Extract the [X, Y] coordinate from the center of the cell holding the provided text.  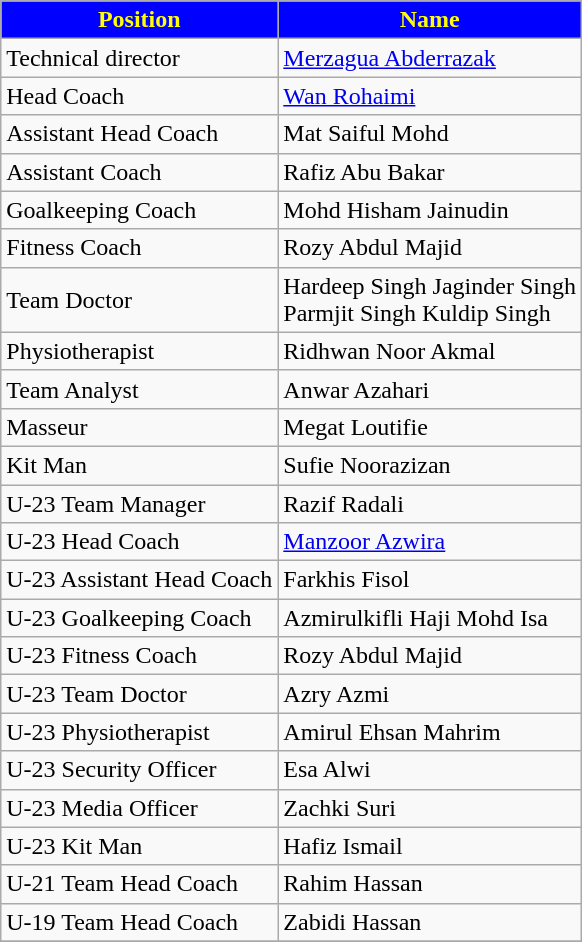
Razif Radali [430, 503]
Assistant Head Coach [140, 134]
Mat Saiful Mohd [430, 134]
Manzoor Azwira [430, 542]
Megat Loutifie [430, 427]
U-23 Goalkeeping Coach [140, 618]
Team Analyst [140, 389]
Goalkeeping Coach [140, 210]
Amirul Ehsan Mahrim [430, 732]
Mohd Hisham Jainudin [430, 210]
Physiotherapist [140, 351]
Merzagua Abderrazak [430, 58]
Fitness Coach [140, 248]
Hardeep Singh Jaginder Singh Parmjit Singh Kuldip Singh [430, 300]
Farkhis Fisol [430, 580]
Zabidi Hassan [430, 922]
U-19 Team Head Coach [140, 922]
Rafiz Abu Bakar [430, 172]
Kit Man [140, 465]
Rahim Hassan [430, 884]
U-23 Kit Man [140, 846]
Anwar Azahari [430, 389]
U-23 Fitness Coach [140, 656]
U-23 Assistant Head Coach [140, 580]
Esa Alwi [430, 770]
Assistant Coach [140, 172]
Wan Rohaimi [430, 96]
Ridhwan Noor Akmal [430, 351]
Azmirulkifli Haji Mohd Isa [430, 618]
Zachki Suri [430, 808]
U-23 Security Officer [140, 770]
Team Doctor [140, 300]
U-23 Physiotherapist [140, 732]
U-23 Team Manager [140, 503]
U-23 Media Officer [140, 808]
Hafiz Ismail [430, 846]
Position [140, 20]
Technical director [140, 58]
Head Coach [140, 96]
Azry Azmi [430, 694]
Masseur [140, 427]
Sufie Noorazizan [430, 465]
U-21 Team Head Coach [140, 884]
Name [430, 20]
U-23 Head Coach [140, 542]
U-23 Team Doctor [140, 694]
